For the text-containing cell, return its midpoint in (X, Y) coordinate format. 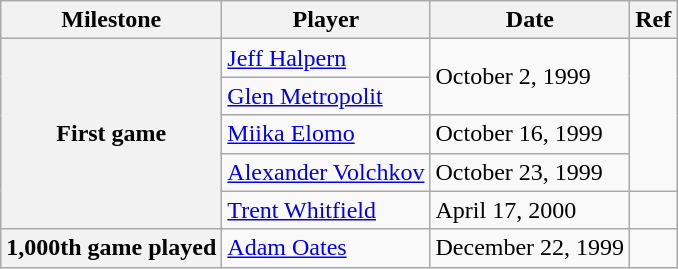
Date (530, 20)
Milestone (112, 20)
Miika Elomo (326, 134)
October 16, 1999 (530, 134)
Jeff Halpern (326, 58)
April 17, 2000 (530, 210)
Trent Whitfield (326, 210)
December 22, 1999 (530, 248)
First game (112, 134)
Player (326, 20)
1,000th game played (112, 248)
Alexander Volchkov (326, 172)
Ref (654, 20)
October 23, 1999 (530, 172)
Glen Metropolit (326, 96)
Adam Oates (326, 248)
October 2, 1999 (530, 77)
